From the cell containing the given text, extract its center point as [x, y] coordinate. 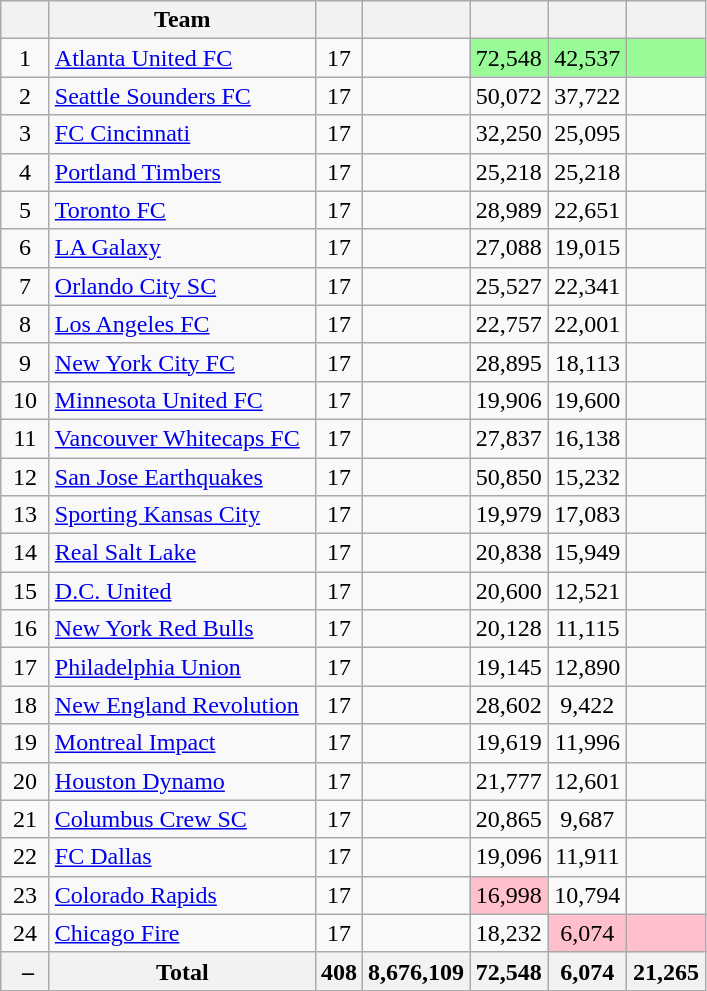
16,138 [588, 438]
8,676,109 [416, 971]
408 [338, 971]
22,651 [588, 210]
8 [26, 324]
19,619 [510, 743]
19,145 [510, 667]
19,979 [510, 515]
3 [26, 134]
18 [26, 705]
50,072 [510, 96]
Real Salt Lake [182, 553]
20,838 [510, 553]
12,601 [588, 781]
16 [26, 629]
16,998 [510, 895]
20,600 [510, 591]
23 [26, 895]
10,794 [588, 895]
– [26, 971]
Vancouver Whitecaps FC [182, 438]
San Jose Earthquakes [182, 477]
19,600 [588, 400]
2 [26, 96]
6 [26, 248]
22,757 [510, 324]
4 [26, 172]
Montreal Impact [182, 743]
Minnesota United FC [182, 400]
Orlando City SC [182, 286]
12,521 [588, 591]
21 [26, 819]
9 [26, 362]
20 [26, 781]
D.C. United [182, 591]
17,083 [588, 515]
5 [26, 210]
New York City FC [182, 362]
27,088 [510, 248]
9,687 [588, 819]
FC Dallas [182, 857]
14 [26, 553]
11 [26, 438]
25,095 [588, 134]
10 [26, 400]
50,850 [510, 477]
15,232 [588, 477]
1 [26, 58]
18,113 [588, 362]
22 [26, 857]
22,001 [588, 324]
Portland Timbers [182, 172]
37,722 [588, 96]
20,865 [510, 819]
19 [26, 743]
28,602 [510, 705]
Sporting Kansas City [182, 515]
27,837 [510, 438]
FC Cincinnati [182, 134]
11,911 [588, 857]
28,895 [510, 362]
7 [26, 286]
Total [182, 971]
12,890 [588, 667]
21,777 [510, 781]
21,265 [666, 971]
Columbus Crew SC [182, 819]
New England Revolution [182, 705]
42,537 [588, 58]
Colorado Rapids [182, 895]
19,906 [510, 400]
Seattle Sounders FC [182, 96]
11,115 [588, 629]
Houston Dynamo [182, 781]
New York Red Bulls [182, 629]
19,015 [588, 248]
9,422 [588, 705]
20,128 [510, 629]
Atlanta United FC [182, 58]
15 [26, 591]
Philadelphia Union [182, 667]
28,989 [510, 210]
18,232 [510, 933]
13 [26, 515]
Toronto FC [182, 210]
11,996 [588, 743]
22,341 [588, 286]
LA Galaxy [182, 248]
25,527 [510, 286]
24 [26, 933]
Chicago Fire [182, 933]
32,250 [510, 134]
12 [26, 477]
Team [182, 20]
19,096 [510, 857]
Los Angeles FC [182, 324]
15,949 [588, 553]
